For the text-containing cell, return its midpoint in [x, y] coordinate format. 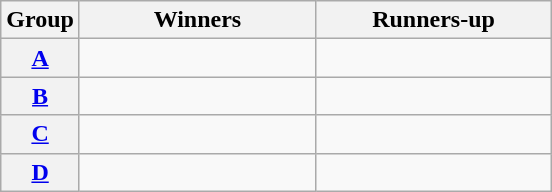
Group [40, 20]
A [40, 58]
Winners [197, 20]
B [40, 96]
C [40, 134]
D [40, 172]
Runners-up [433, 20]
